Provide the [x, y] coordinate of the cell's center where the given text is located.  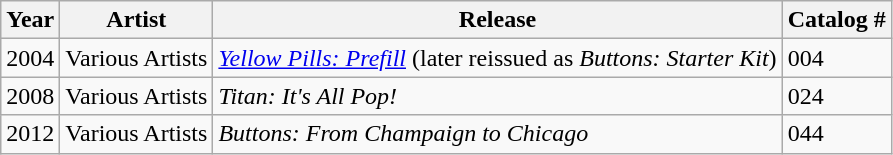
2008 [30, 96]
2012 [30, 134]
2004 [30, 58]
004 [836, 58]
Yellow Pills: Prefill (later reissued as Buttons: Starter Kit) [498, 58]
044 [836, 134]
Titan: It's All Pop! [498, 96]
Release [498, 20]
Catalog # [836, 20]
Buttons: From Champaign to Chicago [498, 134]
Artist [136, 20]
Year [30, 20]
024 [836, 96]
